Find where the given text appears and provide that cell's center as [X, Y] coordinate. 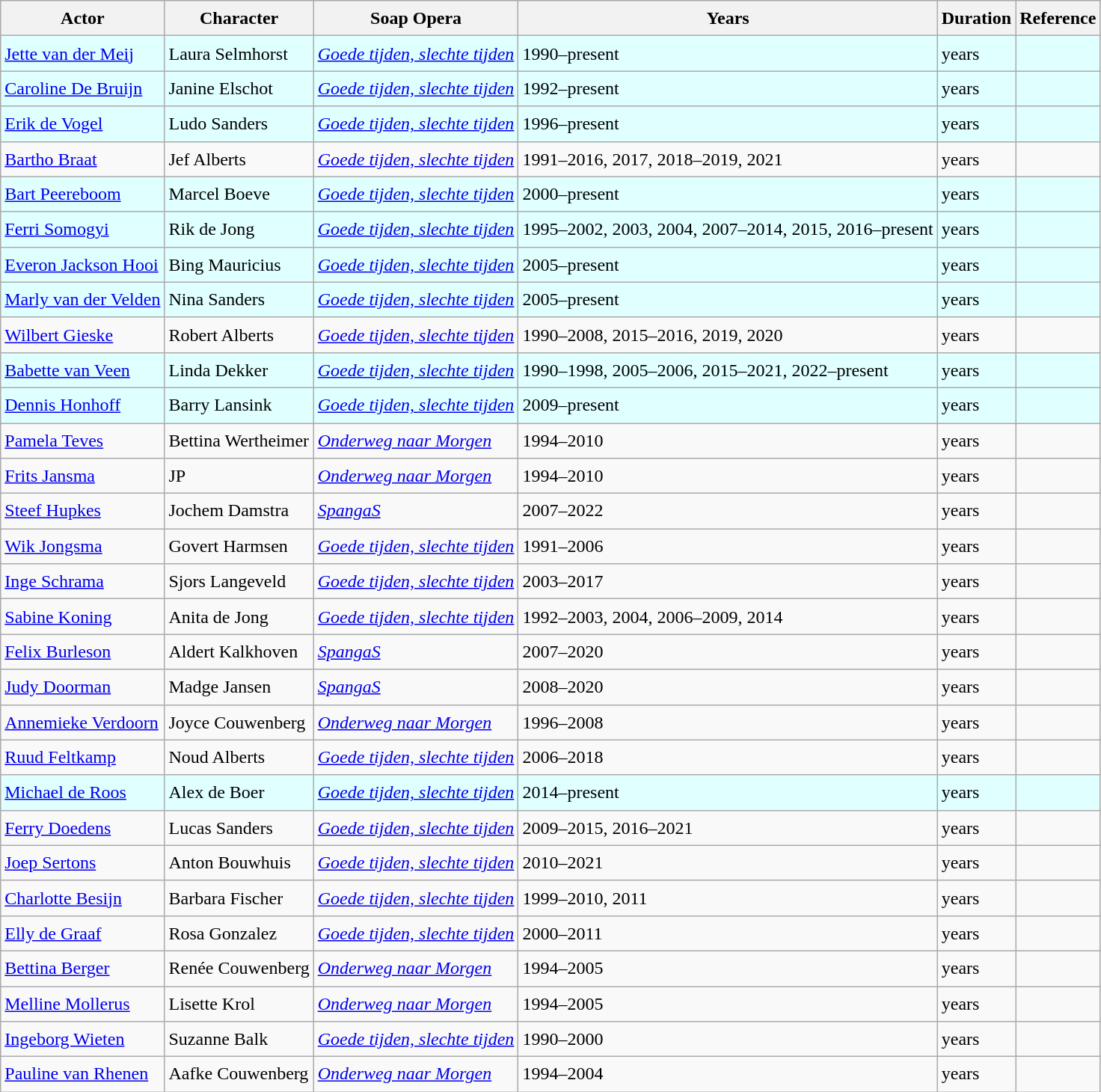
1996–2008 [728, 723]
2009–present [728, 405]
1992–present [728, 88]
2007–2020 [728, 652]
1992–2003, 2004, 2006–2009, 2014 [728, 616]
JP [239, 476]
Reference [1058, 18]
Jef Alberts [239, 159]
2014–present [728, 793]
1991–2006 [728, 546]
Noud Alberts [239, 757]
Jochem Damstra [239, 512]
Govert Harmsen [239, 546]
2007–2022 [728, 512]
Bart Peereboom [82, 194]
Lisette Krol [239, 1004]
Frits Jansma [82, 476]
1994–2004 [728, 1074]
1995–2002, 2003, 2004, 2007–2014, 2015, 2016–present [728, 229]
Babette van Veen [82, 369]
Marly van der Velden [82, 299]
Charlotte Besijn [82, 898]
Joyce Couwenberg [239, 723]
Pamela Teves [82, 441]
Alex de Boer [239, 793]
Duration [976, 18]
Bettina Berger [82, 968]
Years [728, 18]
Sjors Langeveld [239, 582]
Janine Elschot [239, 88]
Linda Dekker [239, 369]
Soap Opera [416, 18]
Barry Lansink [239, 405]
2010–2021 [728, 863]
Melline Mollerus [82, 1004]
Anita de Jong [239, 616]
Bettina Wertheimer [239, 441]
Barbara Fischer [239, 898]
Ferri Somogyi [82, 229]
Actor [82, 18]
2008–2020 [728, 687]
1990–2000 [728, 1040]
2009–2015, 2016–2021 [728, 827]
Everon Jackson Hooi [82, 265]
Dennis Honhoff [82, 405]
Lucas Sanders [239, 827]
1990–1998, 2005–2006, 2015–2021, 2022–present [728, 369]
1996–present [728, 124]
Ferry Doedens [82, 827]
Wilbert Gieske [82, 335]
Rik de Jong [239, 229]
Pauline van Rhenen [82, 1074]
1990–2008, 2015–2016, 2019, 2020 [728, 335]
Caroline De Bruijn [82, 88]
2003–2017 [728, 582]
Character [239, 18]
1999–2010, 2011 [728, 898]
Sabine Koning [82, 616]
Judy Doorman [82, 687]
Nina Sanders [239, 299]
Anton Bouwhuis [239, 863]
Michael de Roos [82, 793]
Inge Schrama [82, 582]
Renée Couwenberg [239, 968]
Annemieke Verdoorn [82, 723]
Ruud Feltkamp [82, 757]
Marcel Boeve [239, 194]
Wik Jongsma [82, 546]
Rosa Gonzalez [239, 933]
Erik de Vogel [82, 124]
1990–present [728, 54]
Ludo Sanders [239, 124]
Elly de Graaf [82, 933]
2000–present [728, 194]
2006–2018 [728, 757]
Aldert Kalkhoven [239, 652]
Suzanne Balk [239, 1040]
Aafke Couwenberg [239, 1074]
Jette van der Meij [82, 54]
2000–2011 [728, 933]
Joep Sertons [82, 863]
Bing Mauricius [239, 265]
Ingeborg Wieten [82, 1040]
1991–2016, 2017, 2018–2019, 2021 [728, 159]
Madge Jansen [239, 687]
Bartho Braat [82, 159]
Laura Selmhorst [239, 54]
Felix Burleson [82, 652]
Robert Alberts [239, 335]
Steef Hupkes [82, 512]
